Output the [X, Y] coordinate of the center of the cell containing the given text.  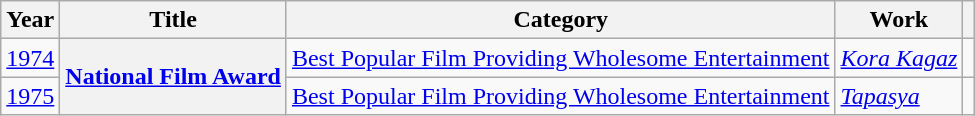
National Film Award [174, 77]
Work [899, 20]
Title [174, 20]
1975 [30, 96]
Category [560, 20]
Kora Kagaz [899, 58]
Tapasya [899, 96]
Year [30, 20]
1974 [30, 58]
